Detect which cell encompasses the target text, then output its (X, Y) center coordinate. 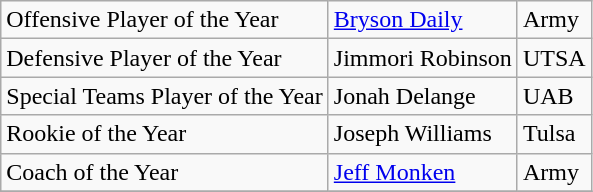
Tulsa (554, 134)
Jeff Monken (422, 172)
Jimmori Robinson (422, 58)
Special Teams Player of the Year (165, 96)
Bryson Daily (422, 20)
Jonah Delange (422, 96)
UTSA (554, 58)
Rookie of the Year (165, 134)
UAB (554, 96)
Joseph Williams (422, 134)
Coach of the Year (165, 172)
Defensive Player of the Year (165, 58)
Offensive Player of the Year (165, 20)
